Find where the given text appears and provide that cell's center as [x, y] coordinate. 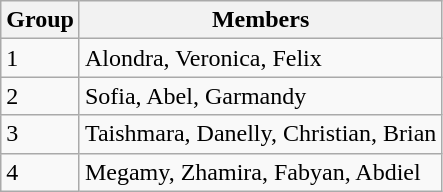
Members [260, 20]
Group [40, 20]
3 [40, 134]
Sofia, Abel, Garmandy [260, 96]
2 [40, 96]
1 [40, 58]
Taishmara, Danelly, Christian, Brian [260, 134]
Alondra, Veronica, Felix [260, 58]
Megamy, Zhamira, Fabyan, Abdiel [260, 172]
4 [40, 172]
